Determine the [X, Y] coordinate at the center of the cell enclosing the given text.  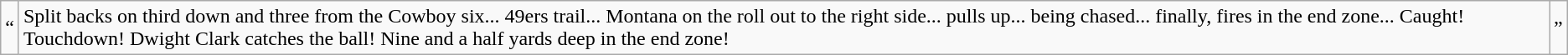
” [1559, 28]
“ [10, 28]
